Output the [X, Y] coordinate of the center of the cell containing the given text.  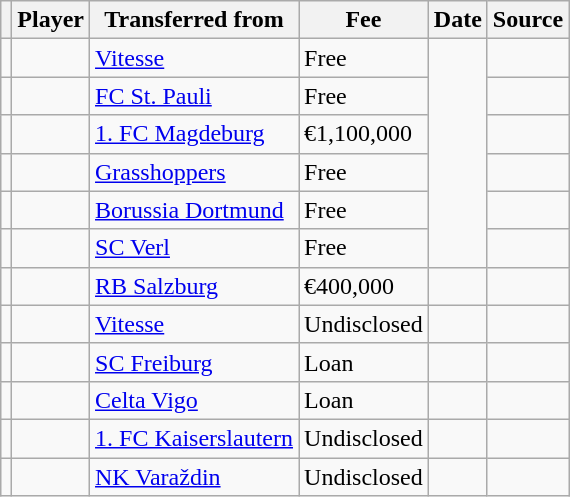
SC Verl [194, 248]
€1,100,000 [364, 134]
Player [51, 20]
Borussia Dortmund [194, 210]
RB Salzburg [194, 286]
Celta Vigo [194, 400]
1. FC Kaiserslautern [194, 438]
Date [458, 20]
FC St. Pauli [194, 96]
€400,000 [364, 286]
Grasshoppers [194, 172]
Fee [364, 20]
Source [528, 20]
1. FC Magdeburg [194, 134]
Transferred from [194, 20]
SC Freiburg [194, 362]
NK Varaždin [194, 477]
